Return the [x, y] coordinate for the center point of the cell that contains the specified text.  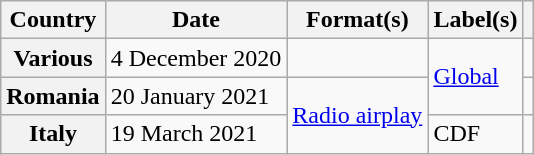
Country [53, 20]
19 March 2021 [196, 134]
Italy [53, 134]
20 January 2021 [196, 96]
Global [476, 77]
Romania [53, 96]
Date [196, 20]
CDF [476, 134]
Various [53, 58]
4 December 2020 [196, 58]
Label(s) [476, 20]
Radio airplay [358, 115]
Format(s) [358, 20]
